Scan for the cell matching the given text and deliver its [X, Y] coordinate at center. 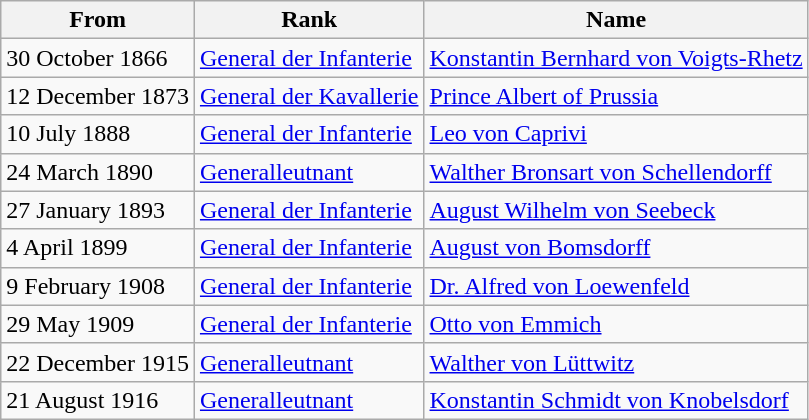
30 October 1866 [98, 58]
21 August 1916 [98, 400]
From [98, 20]
4 April 1899 [98, 248]
22 December 1915 [98, 362]
12 December 1873 [98, 96]
Walther Bronsart von Schellendorff [616, 172]
Rank [309, 20]
Name [616, 20]
29 May 1909 [98, 324]
Leo von Caprivi [616, 134]
9 February 1908 [98, 286]
Otto von Emmich [616, 324]
Konstantin Bernhard von Voigts-Rhetz [616, 58]
Prince Albert of Prussia [616, 96]
Konstantin Schmidt von Knobelsdorf [616, 400]
27 January 1893 [98, 210]
10 July 1888 [98, 134]
General der Kavallerie [309, 96]
24 March 1890 [98, 172]
Walther von Lüttwitz [616, 362]
Dr. Alfred von Loewenfeld [616, 286]
August Wilhelm von Seebeck [616, 210]
August von Bomsdorff [616, 248]
